Detect which cell encompasses the target text, then output its [x, y] center coordinate. 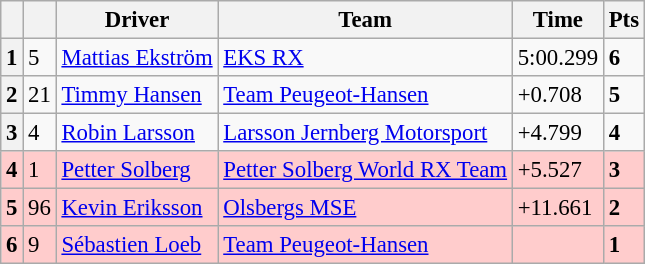
Time [558, 20]
Robin Larsson [137, 133]
Larsson Jernberg Motorsport [365, 133]
Timmy Hansen [137, 95]
+0.708 [558, 95]
Mattias Ekström [137, 58]
+5.527 [558, 170]
Team [365, 20]
Petter Solberg [137, 170]
Olsbergs MSE [365, 208]
+4.799 [558, 133]
Kevin Eriksson [137, 208]
21 [40, 95]
Driver [137, 20]
+11.661 [558, 208]
96 [40, 208]
9 [40, 245]
5:00.299 [558, 58]
Petter Solberg World RX Team [365, 170]
Pts [624, 20]
Sébastien Loeb [137, 245]
EKS RX [365, 58]
